Provide the (x, y) coordinate of the cell's center where the given text is located.  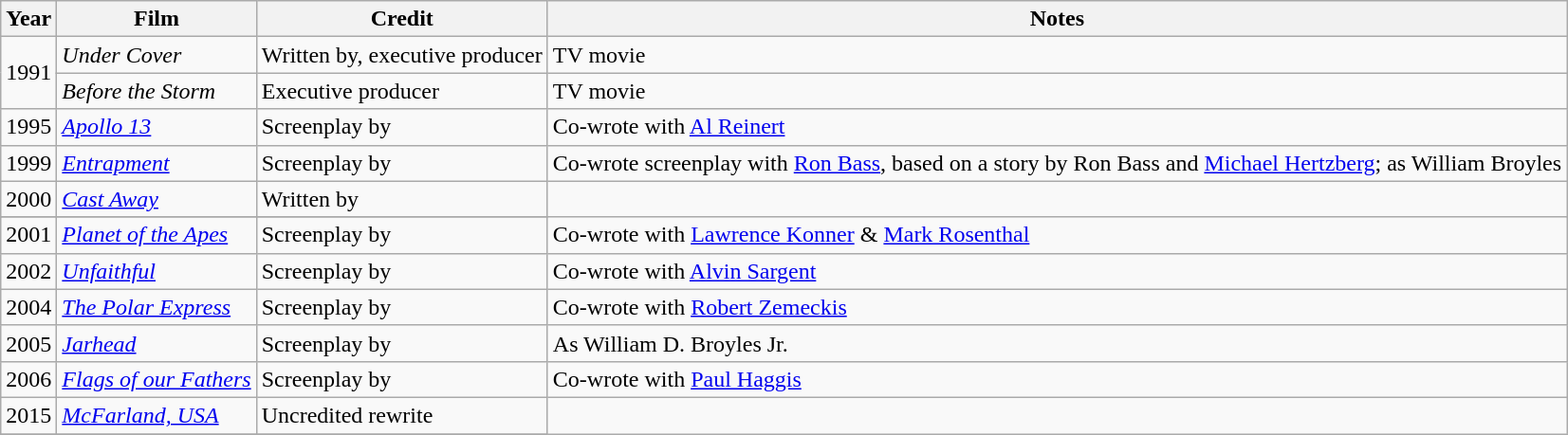
2004 (28, 307)
Film (157, 19)
Before the Storm (157, 91)
Co-wrote screenplay with Ron Bass, based on a story by Ron Bass and Michael Hertzberg; as William Broyles (1057, 163)
2005 (28, 343)
Jarhead (157, 343)
Co-wrote with Robert Zemeckis (1057, 307)
Written by (402, 199)
2015 (28, 415)
1999 (28, 163)
2000 (28, 199)
Unfaithful (157, 271)
2002 (28, 271)
Notes (1057, 19)
Co-wrote with Alvin Sargent (1057, 271)
Entrapment (157, 163)
Uncredited rewrite (402, 415)
Cast Away (157, 199)
2001 (28, 235)
As William D. Broyles Jr. (1057, 343)
Credit (402, 19)
Year (28, 19)
Flags of our Fathers (157, 379)
Co-wrote with Al Reinert (1057, 127)
1991 (28, 73)
Executive producer (402, 91)
Apollo 13 (157, 127)
Under Cover (157, 55)
Written by, executive producer (402, 55)
1995 (28, 127)
Planet of the Apes (157, 235)
Co-wrote with Lawrence Konner & Mark Rosenthal (1057, 235)
The Polar Express (157, 307)
McFarland, USA (157, 415)
Co-wrote with Paul Haggis (1057, 379)
2006 (28, 379)
